Return the [X, Y] coordinate for the center point of the cell that contains the specified text.  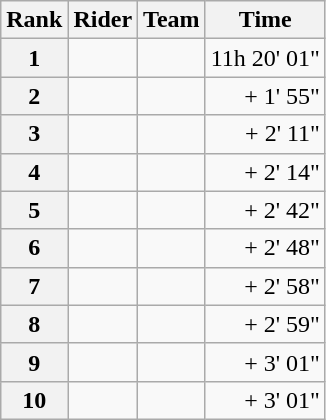
+ 2' 48" [265, 248]
11h 20' 01" [265, 58]
8 [34, 324]
+ 2' 42" [265, 210]
Rank [34, 20]
9 [34, 362]
+ 2' 59" [265, 324]
3 [34, 134]
Team [172, 20]
+ 2' 14" [265, 172]
4 [34, 172]
Rider [103, 20]
1 [34, 58]
6 [34, 248]
2 [34, 96]
+ 1' 55" [265, 96]
+ 2' 58" [265, 286]
+ 2' 11" [265, 134]
5 [34, 210]
Time [265, 20]
7 [34, 286]
10 [34, 400]
